Return [X, Y] of the center of cell containing provided text 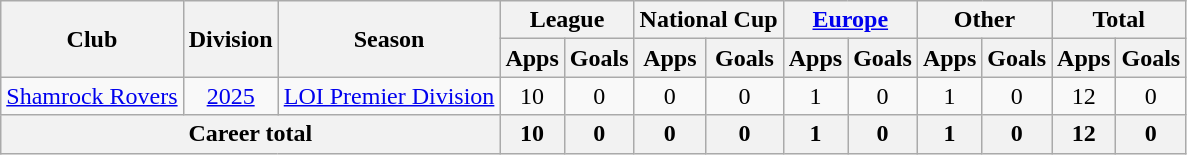
Other [984, 20]
Season [389, 39]
2025 [230, 96]
Career total [250, 134]
Club [92, 39]
National Cup [708, 20]
Shamrock Rovers [92, 96]
Europe [850, 20]
League [567, 20]
Division [230, 39]
Total [1119, 20]
LOI Premier Division [389, 96]
